Scan for the cell matching the given text and deliver its [x, y] coordinate at center. 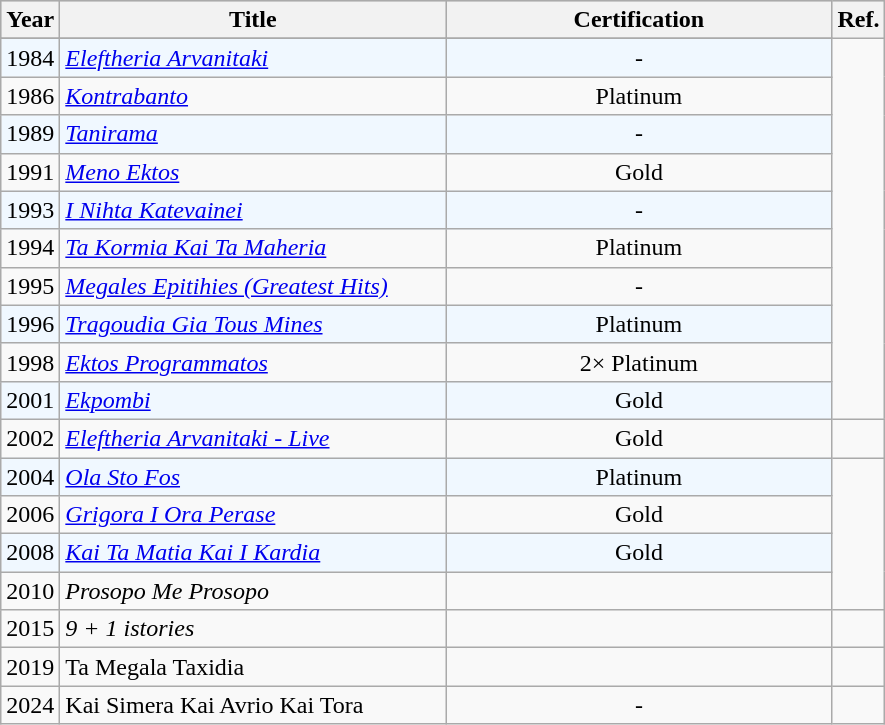
1984 [30, 58]
1986 [30, 96]
2008 [30, 553]
Megales Epitihies (Greatest Hits) [253, 286]
2015 [30, 629]
1991 [30, 172]
Year [30, 20]
Kai Simera Kai Avrio Kai Tora [253, 705]
1989 [30, 134]
2006 [30, 515]
2019 [30, 667]
Prosopo Me Prosopo [253, 591]
2× Platinum [639, 362]
Ola Sto Fos [253, 477]
Eleftheria Arvanitaki [253, 58]
2002 [30, 438]
Tragoudia Gia Tous Mines [253, 324]
2004 [30, 477]
2001 [30, 400]
Ta Kormia Kai Ta Maheria [253, 248]
1998 [30, 362]
9 + 1 istories [253, 629]
Ref. [858, 20]
Eleftheria Arvanitaki - Live [253, 438]
Ektos Programmatos [253, 362]
Ekpombi [253, 400]
1996 [30, 324]
1994 [30, 248]
Meno Ektos [253, 172]
Ta Megala Taxidia [253, 667]
2010 [30, 591]
Tanirama [253, 134]
Grigora I Ora Perase [253, 515]
I Nihta Katevainei [253, 210]
Title [253, 20]
Kai Ta Matia Kai I Kardia [253, 553]
Certification [639, 20]
2024 [30, 705]
1993 [30, 210]
Kontrabanto [253, 96]
1995 [30, 286]
